From the cell containing the given text, extract its center point as (X, Y) coordinate. 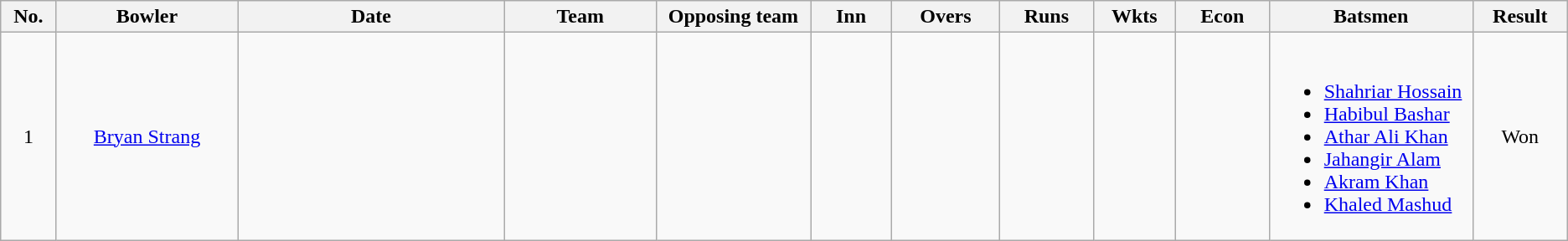
Inn (851, 17)
Econ (1222, 17)
Result (1519, 17)
Team (580, 17)
Shahriar HossainHabibul BasharAthar Ali KhanJahangir AlamAkram KhanKhaled Mashud (1370, 136)
Runs (1046, 17)
Batsmen (1370, 17)
No. (28, 17)
Bryan Strang (147, 136)
Opposing team (733, 17)
Overs (945, 17)
Date (371, 17)
1 (28, 136)
Wkts (1134, 17)
Won (1519, 136)
Bowler (147, 17)
